Detect which cell encompasses the target text, then output its [X, Y] center coordinate. 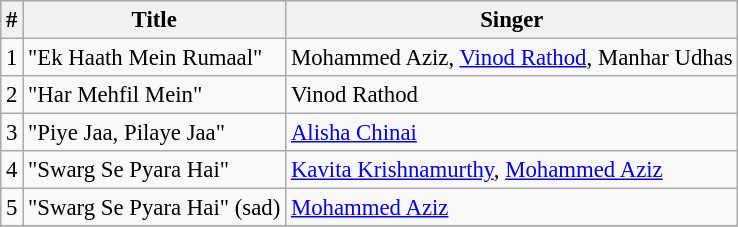
Mohammed Aziz [512, 208]
2 [12, 95]
1 [12, 58]
"Swarg Se Pyara Hai" [154, 170]
"Swarg Se Pyara Hai" (sad) [154, 208]
Title [154, 20]
"Piye Jaa, Pilaye Jaa" [154, 133]
Mohammed Aziz, Vinod Rathod, Manhar Udhas [512, 58]
Singer [512, 20]
4 [12, 170]
Vinod Rathod [512, 95]
"Ek Haath Mein Rumaal" [154, 58]
Alisha Chinai [512, 133]
5 [12, 208]
# [12, 20]
3 [12, 133]
"Har Mehfil Mein" [154, 95]
Kavita Krishnamurthy, Mohammed Aziz [512, 170]
